Pinpoint the cell where the given text exists, returning its [x, y] midpoint coordinate. 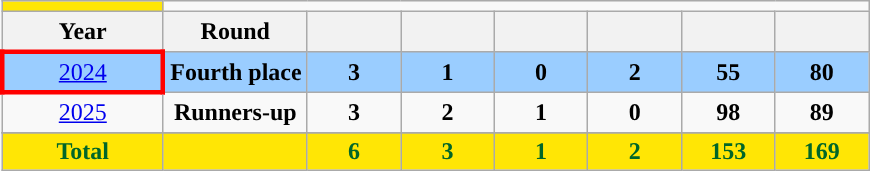
Round [235, 32]
153 [728, 151]
Total [82, 151]
89 [822, 112]
Runners-up [235, 112]
55 [728, 72]
2024 [82, 72]
Fourth place [235, 72]
Year [82, 32]
98 [728, 112]
6 [354, 151]
2025 [82, 112]
169 [822, 151]
80 [822, 72]
